Detect which cell encompasses the target text, then output its (x, y) center coordinate. 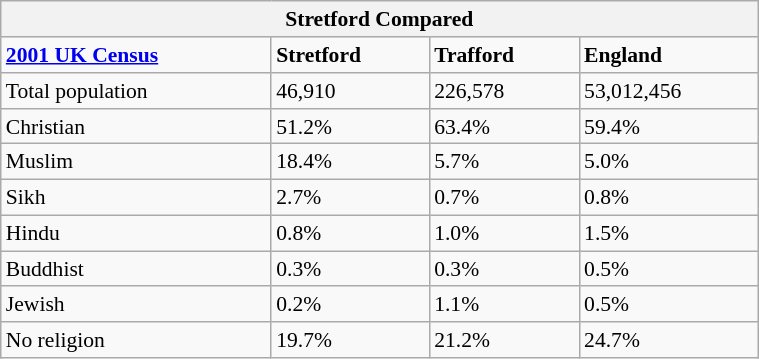
Trafford (504, 55)
Muslim (136, 162)
24.7% (668, 340)
46,910 (350, 91)
226,578 (504, 91)
63.4% (504, 126)
5.7% (504, 162)
1.1% (504, 304)
Buddhist (136, 269)
19.7% (350, 340)
Hindu (136, 233)
0.2% (350, 304)
Stretford Compared (380, 19)
53,012,456 (668, 91)
Stretford (350, 55)
Jewish (136, 304)
21.2% (504, 340)
1.0% (504, 233)
2001 UK Census (136, 55)
5.0% (668, 162)
No religion (136, 340)
Christian (136, 126)
51.2% (350, 126)
18.4% (350, 162)
Total population (136, 91)
0.7% (504, 197)
1.5% (668, 233)
59.4% (668, 126)
England (668, 55)
2.7% (350, 197)
Sikh (136, 197)
